Search for the cell housing the specified text and yield its (X, Y) center coordinate. 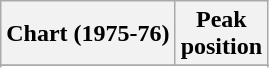
Chart (1975-76) (88, 34)
Peakposition (221, 34)
